Return [x, y] of the center of cell containing provided text 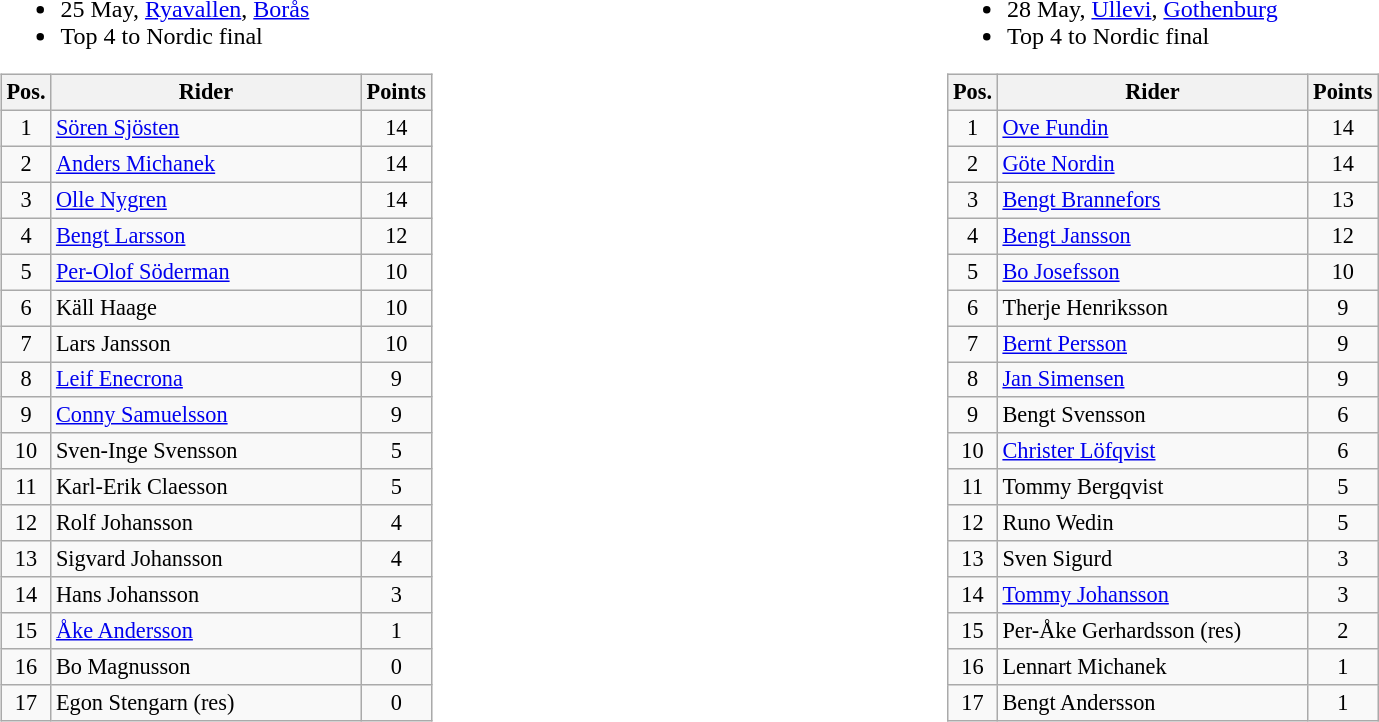
Bo Magnusson [206, 667]
Runo Wedin [1152, 523]
Leif Enecrona [206, 380]
Sven Sigurd [1152, 559]
Tommy Johansson [1152, 595]
Lars Jansson [206, 344]
Conny Samuelsson [206, 415]
Bo Josefsson [1152, 272]
Sigvard Johansson [206, 559]
Lennart Michanek [1152, 667]
Åke Andersson [206, 631]
Käll Haage [206, 308]
Tommy Bergqvist [1152, 487]
Bengt Brannefors [1152, 200]
Bengt Larsson [206, 236]
Hans Johansson [206, 595]
Sven-Inge Svensson [206, 451]
Bernt Persson [1152, 344]
Bengt Svensson [1152, 415]
Bengt Jansson [1152, 236]
Göte Nordin [1152, 164]
Christer Löfqvist [1152, 451]
Anders Michanek [206, 164]
Bengt Andersson [1152, 703]
Rolf Johansson [206, 523]
Ove Fundin [1152, 128]
Egon Stengarn (res) [206, 703]
Sören Sjösten [206, 128]
Per-Åke Gerhardsson (res) [1152, 631]
Therje Henriksson [1152, 308]
Olle Nygren [206, 200]
Karl-Erik Claesson [206, 487]
Per-Olof Söderman [206, 272]
Jan Simensen [1152, 380]
